Output the (x, y) coordinate of the center of the cell containing the given text.  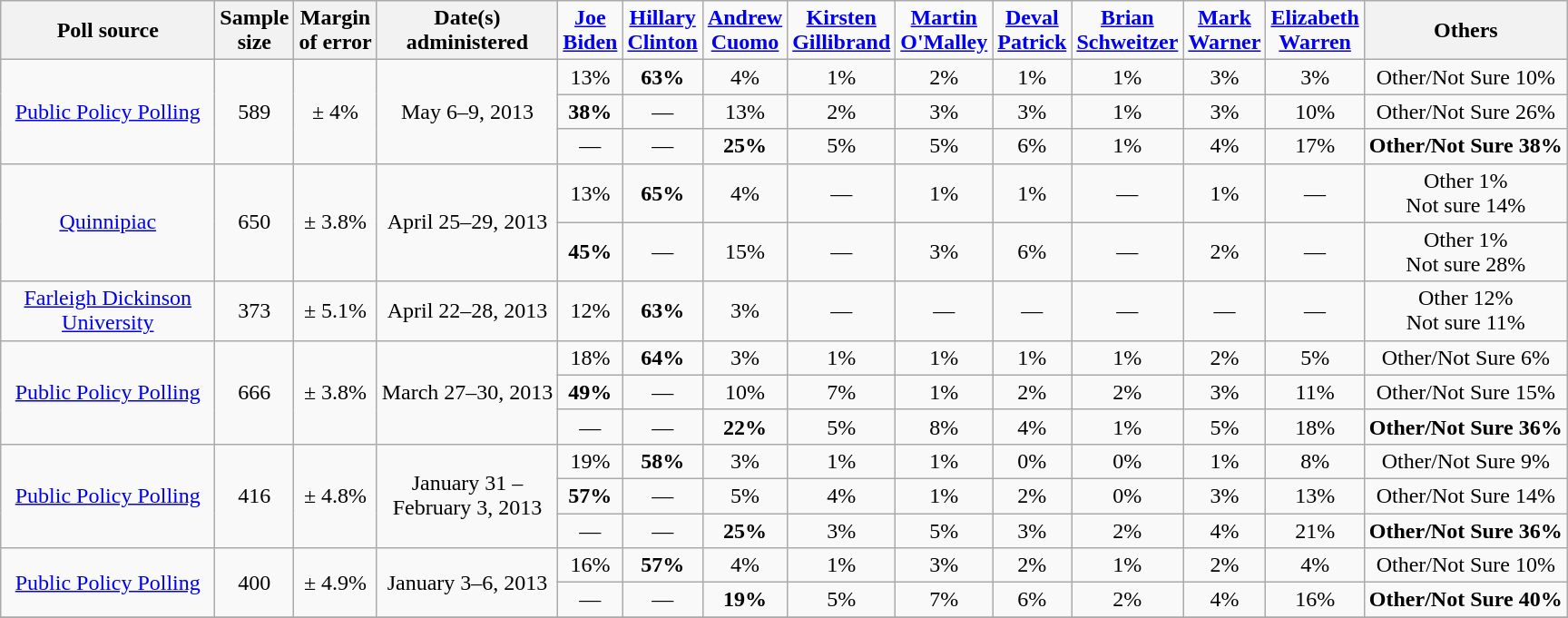
Margin of error (336, 31)
HillaryClinton (662, 31)
Other/Not Sure 40% (1465, 600)
400 (254, 583)
January 3–6, 2013 (467, 583)
Poll source (108, 31)
MarkWarner (1225, 31)
Others (1465, 31)
Other/Not Sure 38% (1465, 146)
Quinnipiac (108, 222)
April 25–29, 2013 (467, 222)
650 (254, 222)
49% (590, 392)
Other 12%Not sure 11% (1465, 310)
65% (662, 192)
11% (1315, 392)
15% (744, 252)
January 31 –February 3, 2013 (467, 495)
MartinO'Malley (944, 31)
Other/Not Sure 15% (1465, 392)
Date(s) administered (467, 31)
KirstenGillibrand (842, 31)
± 5.1% (336, 310)
May 6–9, 2013 (467, 112)
Other 1%Not sure 28% (1465, 252)
Other/Not Sure 9% (1465, 461)
ElizabethWarren (1315, 31)
373 (254, 310)
April 22–28, 2013 (467, 310)
BrianSchweitzer (1127, 31)
± 4.8% (336, 495)
17% (1315, 146)
22% (744, 427)
416 (254, 495)
JoeBiden (590, 31)
12% (590, 310)
± 4.9% (336, 583)
21% (1315, 531)
Other 1%Not sure 14% (1465, 192)
Other/Not Sure 14% (1465, 495)
March 27–30, 2013 (467, 392)
Other/Not Sure 26% (1465, 112)
Samplesize (254, 31)
58% (662, 461)
38% (590, 112)
589 (254, 112)
AndrewCuomo (744, 31)
Farleigh Dickinson University (108, 310)
45% (590, 252)
Other/Not Sure 6% (1465, 358)
666 (254, 392)
± 4% (336, 112)
64% (662, 358)
DevalPatrick (1033, 31)
